Capture the cell that displays the provided text and extract its (X, Y) central coordinate. 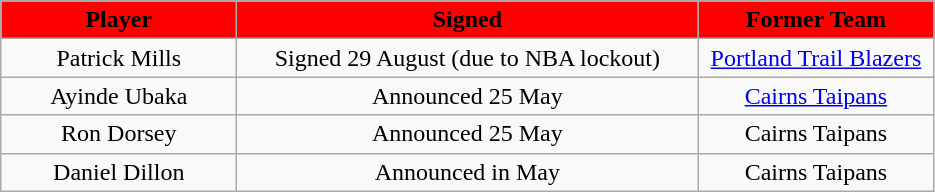
Player (119, 20)
Ayinde Ubaka (119, 96)
Announced in May (468, 172)
Portland Trail Blazers (816, 58)
Former Team (816, 20)
Ron Dorsey (119, 134)
Patrick Mills (119, 58)
Signed (468, 20)
Daniel Dillon (119, 172)
Signed 29 August (due to NBA lockout) (468, 58)
